Provide the (x, y) coordinate of the cell's center where the given text is located.  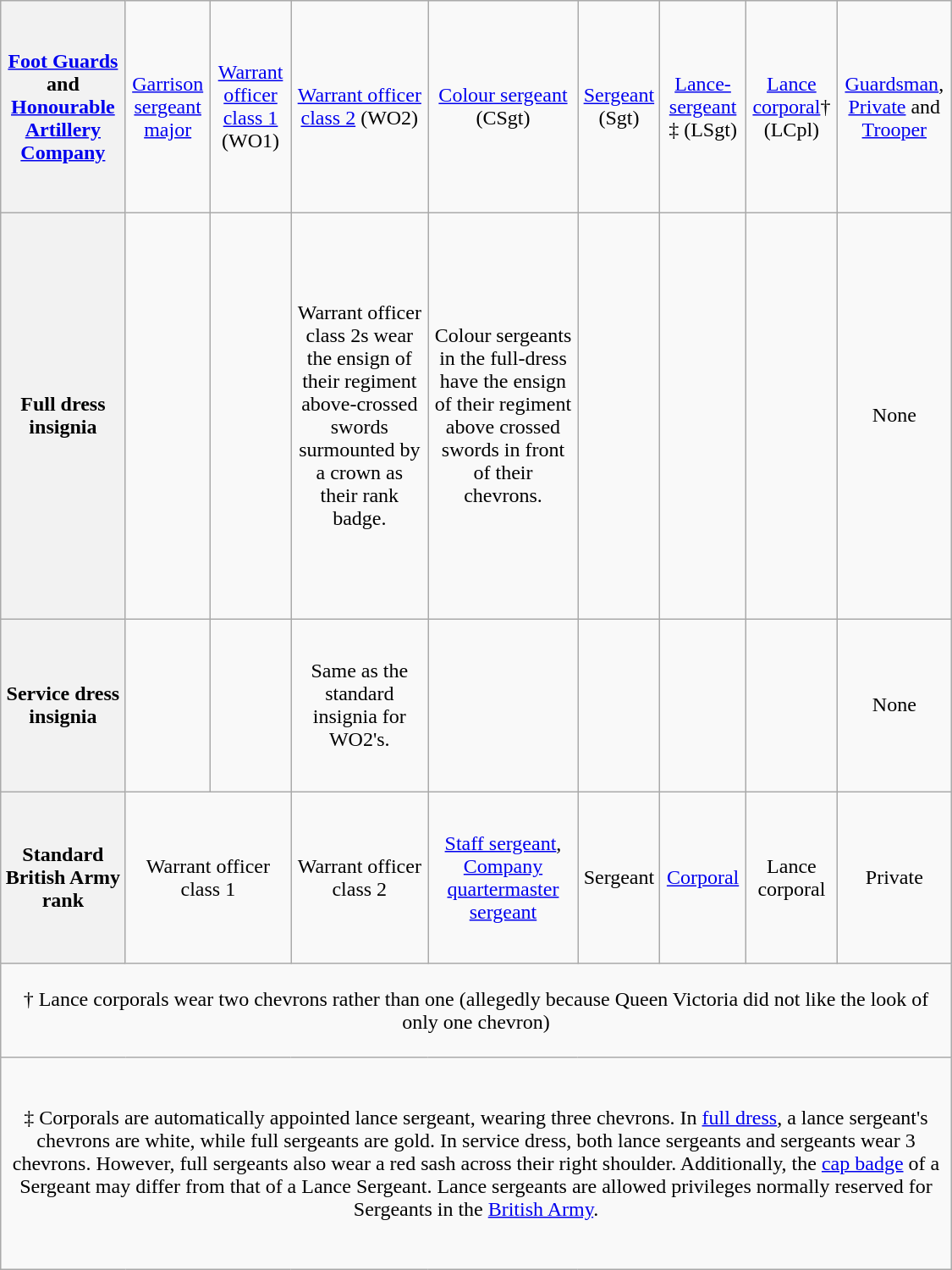
Colour sergeants in the full-dress have the ensign of their regiment above crossed swords in front of their chevrons. (503, 415)
Guardsman, Private and Trooper (894, 107)
Sergeant (Sgt) (619, 107)
Lance-sergeant ‡ (LSgt) (703, 107)
Warrant officer class 1 (208, 878)
Garrison sergeant major (168, 107)
Full dress insignia (63, 415)
Staff sergeant,Company quartermaster sergeant (503, 878)
Lance corporal (791, 878)
Sergeant (619, 878)
Lance corporal† (LCpl) (791, 107)
Foot Guards and Honourable Artillery Company (63, 107)
Warrant officer class 1 (WO1) (250, 107)
Service dress insignia (63, 705)
Warrant officer class 2 (WO2) (360, 107)
Warrant officer class 2 (360, 878)
Private (894, 878)
Corporal (703, 878)
Colour sergeant (CSgt) (503, 107)
Standard British Army rank (63, 878)
Same as the standard insignia for WO2's. (360, 705)
† Lance corporals wear two chevrons rather than one (allegedly because Queen Victoria did not like the look of only one chevron) (476, 1011)
Warrant officer class 2s wear the ensign of their regiment above-crossed swords surmounted by a crown as their rank badge. (360, 415)
